Determine the (X, Y) coordinate at the center of the cell enclosing the given text.  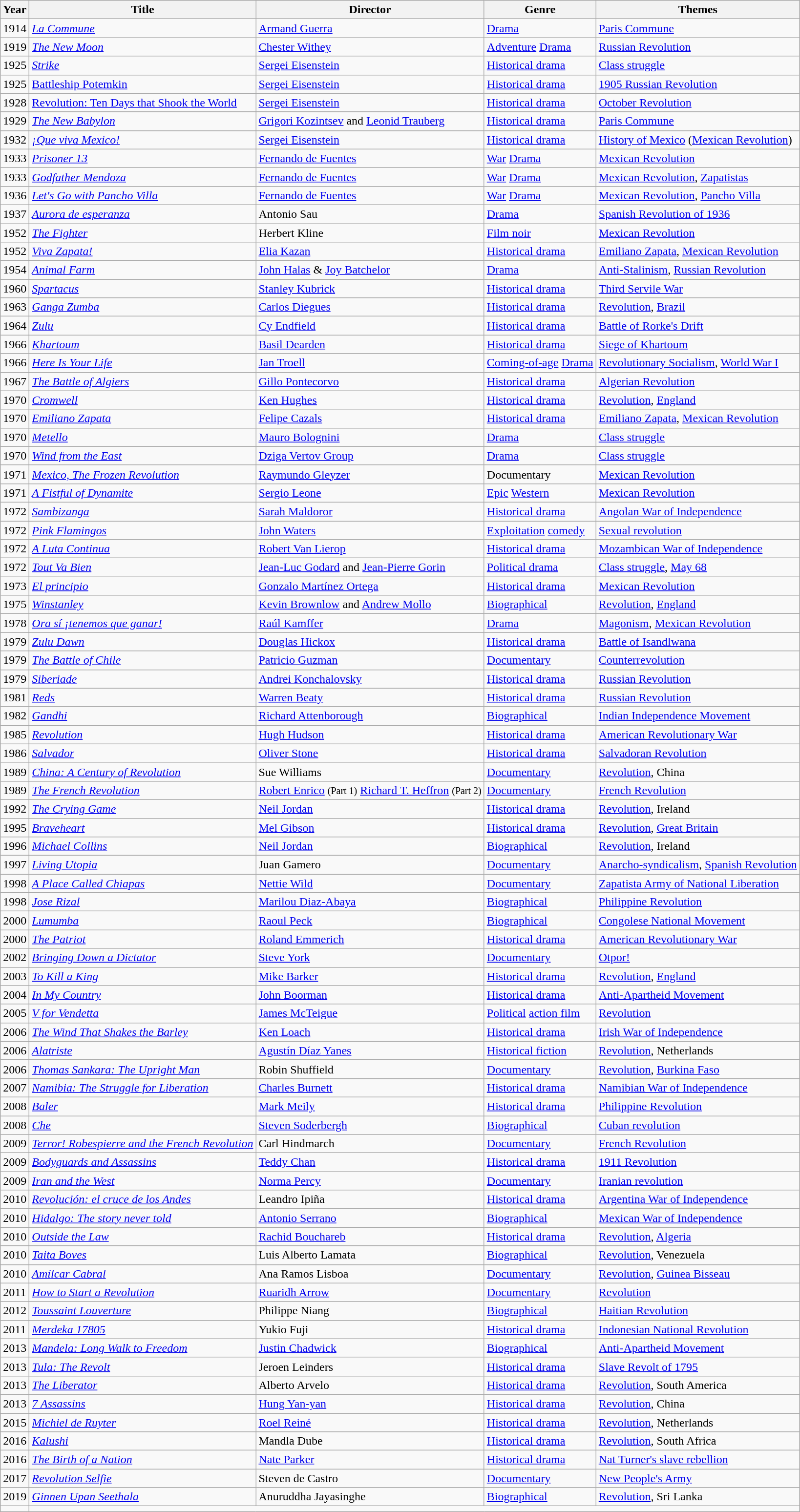
V for Vendetta (143, 1013)
The New Babylon (143, 121)
1964 (15, 326)
El principio (143, 586)
Historical fiction (540, 1050)
Namibian War of Independence (697, 1088)
Tout Va Bien (143, 567)
Nat Turner's slave rebellion (697, 1460)
Cuban revolution (697, 1125)
Mike Barker (370, 976)
A Luta Continua (143, 549)
Alberto Arvelo (370, 1385)
Zulu Dawn (143, 642)
Revolution: Ten Days that Shook the World (143, 103)
The Birth of a Nation (143, 1460)
Congolese National Movement (697, 921)
Luis Alberto Lamata (370, 1255)
Aurora de esperanza (143, 214)
Epic Western (540, 493)
Political action film (540, 1013)
China: A Century of Revolution (143, 772)
Grigori Kozintsev and Leonid Trauberg (370, 121)
Revolution, Guinea Bisseau (697, 1274)
Salvador (143, 753)
1954 (15, 270)
Anarcho-syndicalism, Spanish Revolution (697, 865)
Algerian Revolution (697, 381)
Dziga Vertov Group (370, 456)
Genre (540, 10)
New People's Army (697, 1478)
Amílcar Cabral (143, 1274)
1929 (15, 121)
Namibia: The Struggle for Liberation (143, 1088)
Ganga Zumba (143, 307)
1937 (15, 214)
Strike (143, 65)
Reds (143, 697)
Warren Beaty (370, 697)
Mark Meily (370, 1106)
Battleship Potemkin (143, 84)
2004 (15, 995)
1973 (15, 586)
Steven Soderbergh (370, 1125)
Basil Dearden (370, 344)
Ora sí ¡tenemos que ganar! (143, 623)
Here Is Your Life (143, 363)
1982 (15, 716)
7 Assassins (143, 1404)
A Place Called Chiapas (143, 883)
Angolan War of Independence (697, 511)
Yukio Fuji (370, 1329)
Nate Parker (370, 1460)
October Revolution (697, 103)
Khartoum (143, 344)
John Waters (370, 530)
Outside the Law (143, 1237)
Baler (143, 1106)
Winstanley (143, 605)
John Boorman (370, 995)
La Commune (143, 28)
Raymundo Gleyzer (370, 474)
Mandela: Long Walk to Freedom (143, 1348)
1936 (15, 195)
Justin Chadwick (370, 1348)
Steven de Castro (370, 1478)
Revolution, Burkina Faso (697, 1069)
Rachid Bouchareb (370, 1237)
Elia Kazan (370, 252)
Agustín Díaz Yanes (370, 1050)
Salvadoran Revolution (697, 753)
Iran and the West (143, 1181)
Nettie Wild (370, 883)
Revolution, Brazil (697, 307)
1975 (15, 605)
Antonio Serrano (370, 1218)
Revolutionary Socialism, World War I (697, 363)
Carl Hindmarch (370, 1144)
Oliver Stone (370, 753)
Siege of Khartoum (697, 344)
Andrei Konchalovsky (370, 679)
2007 (15, 1088)
Mexican War of Independence (697, 1218)
1967 (15, 381)
Toussaint Louverture (143, 1311)
Robert Enrico (Part 1) Richard T. Heffron (Part 2) (370, 790)
Revolution, Sri Lanka (697, 1497)
1981 (15, 697)
Robin Shuffield (370, 1069)
A Fistful of Dynamite (143, 493)
Carlos Diegues (370, 307)
Ken Loach (370, 1032)
Zapatista Army of National Liberation (697, 883)
Jean-Luc Godard and Jean-Pierre Gorin (370, 567)
Alatriste (143, 1050)
1997 (15, 865)
The New Moon (143, 47)
Revolution, South Africa (697, 1441)
Magonism, Mexican Revolution (697, 623)
Roel Reiné (370, 1423)
1992 (15, 809)
1905 Russian Revolution (697, 84)
Felipe Cazals (370, 419)
Mauro Bolognini (370, 437)
2002 (15, 958)
Siberiade (143, 679)
Cy Endfield (370, 326)
Argentina War of Independence (697, 1199)
Teddy Chan (370, 1162)
Raoul Peck (370, 921)
Adventure Drama (540, 47)
Revolución: el cruce de los Andes (143, 1199)
Metello (143, 437)
Merdeka 17805 (143, 1329)
Revolution, Algeria (697, 1237)
Michael Collins (143, 846)
Irish War of Independence (697, 1032)
Lumumba (143, 921)
Chester Withey (370, 47)
Ginnen Upan Seethala (143, 1497)
Michiel de Ruyter (143, 1423)
Mel Gibson (370, 828)
Animal Farm (143, 270)
1978 (15, 623)
Armand Guerra (370, 28)
Prisoner 13 (143, 158)
Norma Percy (370, 1181)
Battle of Rorke's Drift (697, 326)
1996 (15, 846)
Gillo Pontecorvo (370, 381)
Steve York (370, 958)
Gandhi (143, 716)
Coming-of-age Drama (540, 363)
How to Start a Revolution (143, 1292)
1995 (15, 828)
Bringing Down a Dictator (143, 958)
In My Country (143, 995)
Anti-Stalinism, Russian Revolution (697, 270)
Pink Flamingos (143, 530)
2003 (15, 976)
The Battle of Algiers (143, 381)
Taita Boves (143, 1255)
1914 (15, 28)
Hidalgo: The story never told (143, 1218)
To Kill a King (143, 976)
Thomas Sankara: The Upright Man (143, 1069)
Slave Revolt of 1795 (697, 1366)
Mexican Revolution, Zapatistas (697, 177)
Kevin Brownlow and Andrew Mollo (370, 605)
Ruaridh Arrow (370, 1292)
Sarah Maldoror (370, 511)
Class struggle, May 68 (697, 567)
¡Que viva Mexico! (143, 140)
Philippe Niang (370, 1311)
The Fighter (143, 233)
Mexico, The Frozen Revolution (143, 474)
2017 (15, 1478)
Braveheart (143, 828)
Tula: The Revolt (143, 1366)
Mozambican War of Independence (697, 549)
Leandro Ipiña (370, 1199)
The Crying Game (143, 809)
Robert Van Lierop (370, 549)
Ken Hughes (370, 400)
Raúl Kamffer (370, 623)
Zulu (143, 326)
2012 (15, 1311)
1986 (15, 753)
Patricio Guzman (370, 660)
Kalushi (143, 1441)
Year (15, 10)
Sue Williams (370, 772)
Sambizanga (143, 511)
The French Revolution (143, 790)
Godfather Mendoza (143, 177)
Bodyguards and Assassins (143, 1162)
2019 (15, 1497)
1928 (15, 103)
Themes (697, 10)
Indian Independence Movement (697, 716)
2015 (15, 1423)
Cromwell (143, 400)
Charles Burnett (370, 1088)
Hugh Hudson (370, 735)
1919 (15, 47)
Che (143, 1125)
Revolution Selfie (143, 1478)
Haitian Revolution (697, 1311)
Juan Gamero (370, 865)
Anuruddha Jayasinghe (370, 1497)
Emiliano Zapata (143, 419)
Living Utopia (143, 865)
Counterrevolution (697, 660)
The Patriot (143, 939)
Herbert Kline (370, 233)
1911 Revolution (697, 1162)
Jeroen Leinders (370, 1366)
Jose Rizal (143, 902)
Sexual revolution (697, 530)
Stanley Kubrick (370, 289)
Film noir (540, 233)
Gonzalo Martínez Ortega (370, 586)
The Liberator (143, 1385)
John Halas & Joy Batchelor (370, 270)
Revolution, Venezuela (697, 1255)
1963 (15, 307)
Battle of Isandlwana (697, 642)
Roland Emmerich (370, 939)
Let's Go with Pancho Villa (143, 195)
Spanish Revolution of 1936 (697, 214)
The Wind That Shakes the Barley (143, 1032)
Otpor! (697, 958)
Indonesian National Revolution (697, 1329)
Iranian revolution (697, 1181)
Terror! Robespierre and the French Revolution (143, 1144)
James McTeigue (370, 1013)
Title (143, 10)
Richard Attenborough (370, 716)
Viva Zapata! (143, 252)
Marilou Diaz-Abaya (370, 902)
Director (370, 10)
Exploitation comedy (540, 530)
Revolution, South America (697, 1385)
Douglas Hickox (370, 642)
Political drama (540, 567)
Spartacus (143, 289)
Sergio Leone (370, 493)
Jan Troell (370, 363)
Antonio Sau (370, 214)
1960 (15, 289)
1932 (15, 140)
Revolution, Great Britain (697, 828)
Hung Yan-yan (370, 1404)
History of Mexico (Mexican Revolution) (697, 140)
The Battle of Chile (143, 660)
2005 (15, 1013)
Wind from the East (143, 456)
1985 (15, 735)
Mexican Revolution, Pancho Villa (697, 195)
Third Servile War (697, 289)
Ana Ramos Lisboa (370, 1274)
Mandla Dube (370, 1441)
